From the cell containing the given text, extract its center point as [x, y] coordinate. 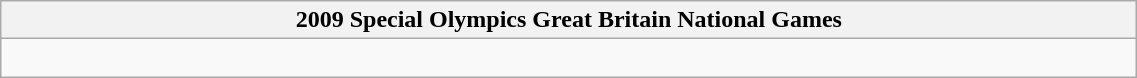
2009 Special Olympics Great Britain National Games [569, 20]
